Detect which cell encompasses the target text, then output its (X, Y) center coordinate. 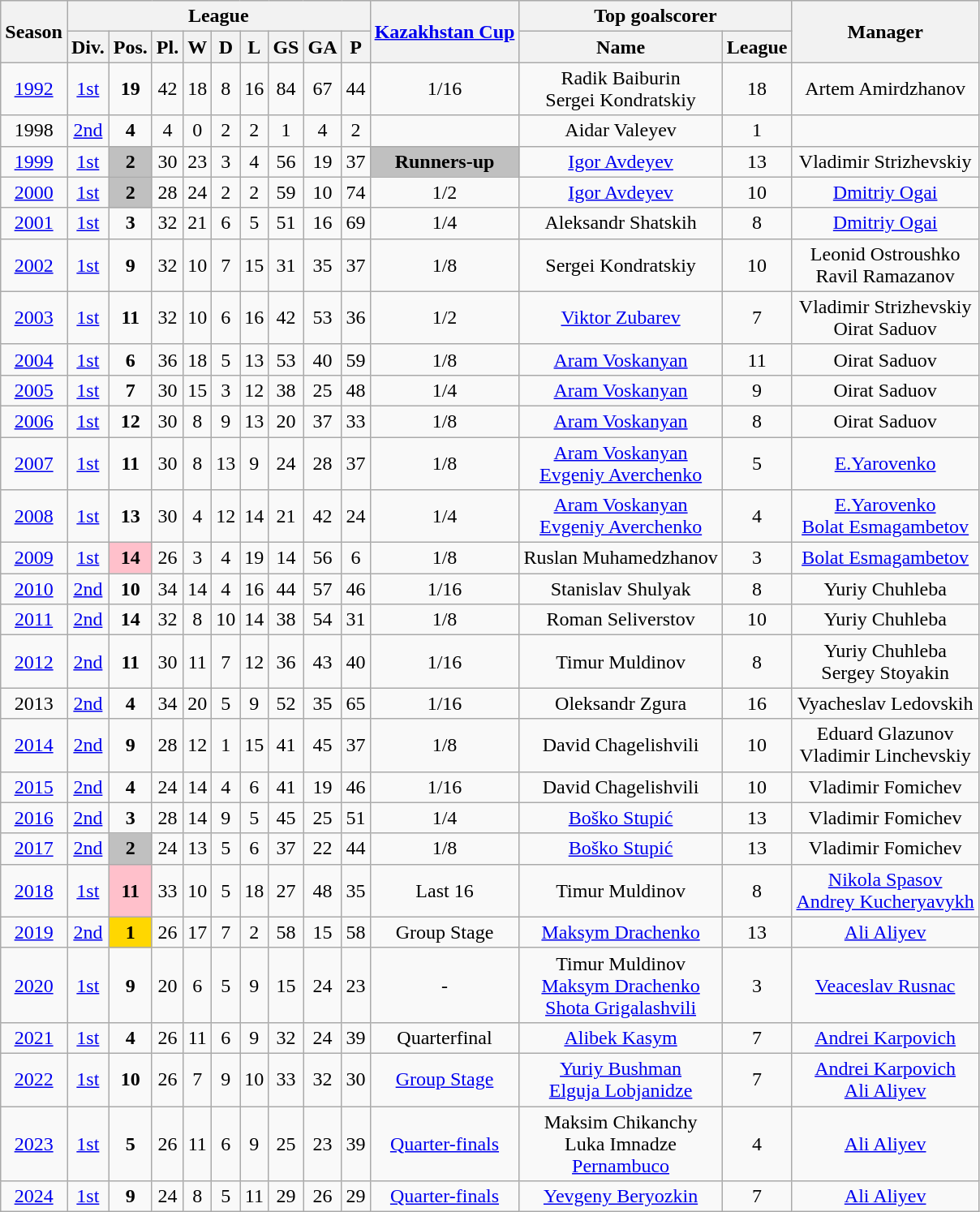
Last 16 (445, 891)
2022 (34, 1079)
Yevgeny Beryozkin (621, 1197)
0 (198, 131)
2020 (34, 985)
1998 (34, 131)
2002 (34, 264)
27 (286, 891)
52 (286, 703)
Quarterfinal (445, 1038)
2003 (34, 318)
Div. (88, 47)
2017 (34, 849)
22 (323, 849)
2008 (34, 516)
Pos. (130, 47)
Alibek Kasym (621, 1038)
Aidar Valeyev (621, 131)
Kazakhstan Cup (445, 32)
69 (355, 223)
W (198, 47)
GS (286, 47)
L (255, 47)
Ruslan Muhamedzhanov (621, 558)
Timur Muldinov Maksym Drachenko Shota Grigalashvili (621, 985)
54 (323, 620)
Oleksandr Zgura (621, 703)
2015 (34, 787)
74 (355, 192)
2004 (34, 359)
2023 (34, 1144)
2000 (34, 192)
2007 (34, 462)
Sergei Kondratskiy (621, 264)
Maksim Chikanchy Luka Imnadze Pernambuco (621, 1144)
1999 (34, 161)
1992 (34, 89)
E.Yarovenko Bolat Esmagambetov (885, 516)
2021 (34, 1038)
Yuriy Bushman Elguja Lobjanidze (621, 1079)
57 (323, 589)
2009 (34, 558)
Season (34, 32)
Eduard Glazunov Vladimir Linchevskiy (885, 745)
2001 (34, 223)
65 (355, 703)
17 (198, 932)
Leonid Ostroushko Ravil Ramazanov (885, 264)
Bolat Esmagambetov (885, 558)
Maksym Drachenko (621, 932)
2024 (34, 1197)
2011 (34, 620)
Veaceslav Rusnac (885, 985)
2006 (34, 421)
Radik Baiburin Sergei Kondratskiy (621, 89)
43 (323, 662)
Vyacheslav Ledovskih (885, 703)
P (355, 47)
2005 (34, 390)
Aleksandr Shatskih (621, 223)
2019 (34, 932)
Name (621, 47)
Top goalscorer (655, 16)
Roman Seliverstov (621, 620)
Yuriy Chuhleba Sergey Stoyakin (885, 662)
Viktor Zubarev (621, 318)
Stanislav Shulyak (621, 589)
E.Yarovenko (885, 462)
- (445, 985)
Andrei Karpovich Ali Aliyev (885, 1079)
2010 (34, 589)
84 (286, 89)
Vladimir Strizhevskiy Oirat Saduov (885, 318)
2018 (34, 891)
D (226, 47)
Artem Amirdzhanov (885, 89)
2012 (34, 662)
2014 (34, 745)
Runners-up (445, 161)
Manager (885, 32)
GA (323, 47)
2013 (34, 703)
67 (323, 89)
Andrei Karpovich (885, 1038)
Pl. (167, 47)
Nikola Spasov Andrey Kucheryavykh (885, 891)
2016 (34, 818)
Vladimir Strizhevskiy (885, 161)
